Return (X, Y) of the center of cell containing provided text 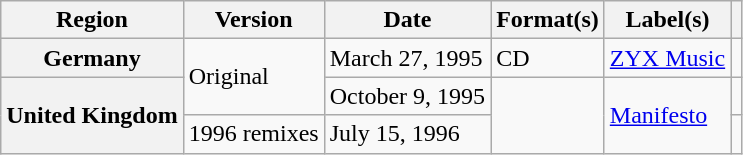
October 9, 1995 (407, 96)
ZYX Music (667, 58)
CD (548, 58)
1996 remixes (254, 134)
Date (407, 20)
July 15, 1996 (407, 134)
United Kingdom (92, 115)
Format(s) (548, 20)
Germany (92, 58)
Manifesto (667, 115)
Label(s) (667, 20)
Region (92, 20)
Version (254, 20)
March 27, 1995 (407, 58)
Original (254, 77)
